Scan for the cell matching the given text and deliver its (x, y) coordinate at center. 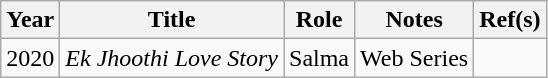
Year (30, 20)
Ek Jhoothi Love Story (172, 58)
Web Series (414, 58)
2020 (30, 58)
Salma (320, 58)
Notes (414, 20)
Ref(s) (510, 20)
Title (172, 20)
Role (320, 20)
